Identify which cell holds the provided text, then report its (x, y) central coordinate. 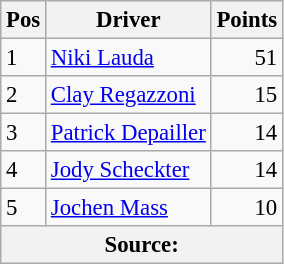
1 (24, 58)
Pos (24, 20)
51 (246, 58)
Jody Scheckter (129, 170)
2 (24, 95)
Points (246, 20)
Niki Lauda (129, 58)
5 (24, 208)
Patrick Depailler (129, 133)
Source: (142, 245)
10 (246, 208)
3 (24, 133)
Driver (129, 20)
Clay Regazzoni (129, 95)
15 (246, 95)
Jochen Mass (129, 208)
4 (24, 170)
